Scan for the cell matching the given text and deliver its (x, y) coordinate at center. 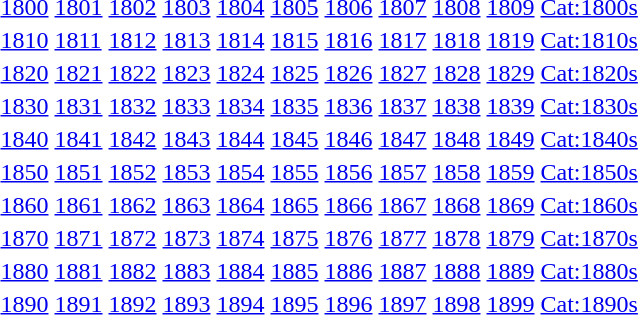
1863 (186, 205)
1886 (348, 271)
1856 (348, 172)
1865 (294, 205)
1869 (510, 205)
1861 (78, 205)
1881 (78, 271)
1843 (186, 139)
1853 (186, 172)
1833 (186, 106)
1814 (240, 40)
1876 (348, 238)
1824 (240, 73)
1836 (348, 106)
1832 (132, 106)
1855 (294, 172)
1877 (402, 238)
1816 (348, 40)
1815 (294, 40)
1884 (240, 271)
1846 (348, 139)
1879 (510, 238)
1842 (132, 139)
1847 (402, 139)
1835 (294, 106)
1882 (132, 271)
1822 (132, 73)
1864 (240, 205)
1818 (456, 40)
1826 (348, 73)
1859 (510, 172)
1825 (294, 73)
1821 (78, 73)
1889 (510, 271)
1858 (456, 172)
1823 (186, 73)
1867 (402, 205)
1871 (78, 238)
1839 (510, 106)
1819 (510, 40)
1811 (78, 40)
1883 (186, 271)
1848 (456, 139)
1837 (402, 106)
1887 (402, 271)
1829 (510, 73)
1874 (240, 238)
1838 (456, 106)
1813 (186, 40)
1828 (456, 73)
1885 (294, 271)
1817 (402, 40)
1878 (456, 238)
1851 (78, 172)
1845 (294, 139)
1852 (132, 172)
1854 (240, 172)
1866 (348, 205)
1827 (402, 73)
1849 (510, 139)
1872 (132, 238)
1844 (240, 139)
1831 (78, 106)
1857 (402, 172)
1862 (132, 205)
1875 (294, 238)
1834 (240, 106)
1888 (456, 271)
1841 (78, 139)
1873 (186, 238)
1812 (132, 40)
1868 (456, 205)
